Detect which cell encompasses the target text, then output its [X, Y] center coordinate. 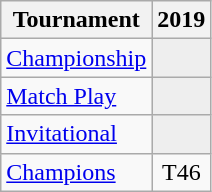
Invitational [76, 134]
Champions [76, 172]
Tournament [76, 20]
T46 [182, 172]
2019 [182, 20]
Championship [76, 58]
Match Play [76, 96]
